Determine the (X, Y) coordinate at the center of the cell enclosing the given text.  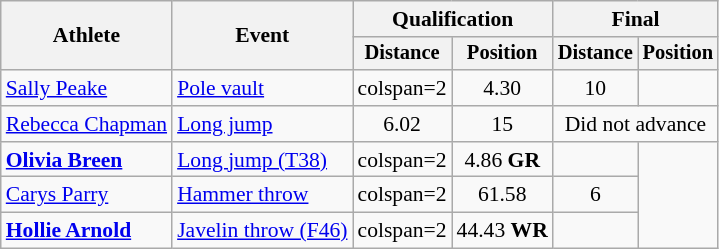
10 (596, 88)
Sally Peake (86, 88)
Long jump (262, 124)
Pole vault (262, 88)
Hollie Arnold (86, 231)
44.43 WR (502, 231)
Athlete (86, 36)
6.02 (402, 124)
4.30 (502, 88)
Final (636, 19)
4.86 GR (502, 160)
15 (502, 124)
Qualification (452, 19)
Olivia Breen (86, 160)
6 (596, 195)
Long jump (T38) (262, 160)
Carys Parry (86, 195)
Hammer throw (262, 195)
Event (262, 36)
Did not advance (636, 124)
Javelin throw (F46) (262, 231)
61.58 (502, 195)
Rebecca Chapman (86, 124)
